Provide the [x, y] coordinate of the cell's center where the given text is located.  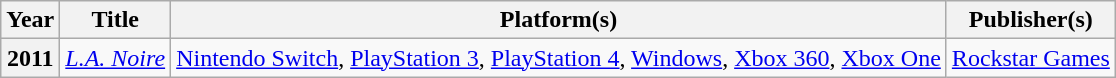
Year [30, 20]
Rockstar Games [1030, 58]
2011 [30, 58]
L.A. Noire [116, 58]
Publisher(s) [1030, 20]
Platform(s) [559, 20]
Nintendo Switch, PlayStation 3, PlayStation 4, Windows, Xbox 360, Xbox One [559, 58]
Title [116, 20]
